Scan for the cell matching the given text and deliver its [x, y] coordinate at center. 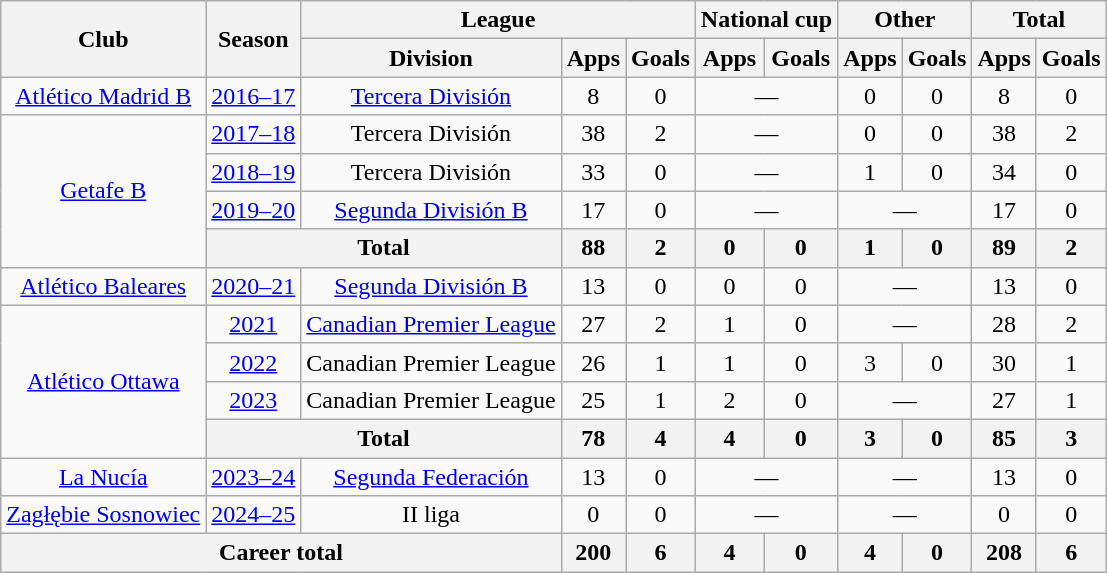
2022 [254, 362]
2017–18 [254, 134]
33 [593, 172]
28 [1004, 324]
Zagłębie Sosnowiec [104, 515]
Getafe B [104, 191]
Atlético Madrid B [104, 96]
2024–25 [254, 515]
Atlético Baleares [104, 286]
30 [1004, 362]
208 [1004, 553]
89 [1004, 248]
34 [1004, 172]
II liga [431, 515]
2020–21 [254, 286]
National cup [766, 20]
2023 [254, 400]
Division [431, 58]
Segunda Federación [431, 477]
Career total [281, 553]
2019–20 [254, 210]
Club [104, 39]
26 [593, 362]
200 [593, 553]
League [498, 20]
Other [905, 20]
2023–24 [254, 477]
2018–19 [254, 172]
2021 [254, 324]
78 [593, 438]
2016–17 [254, 96]
25 [593, 400]
La Nucía [104, 477]
Atlético Ottawa [104, 381]
Season [254, 39]
85 [1004, 438]
88 [593, 248]
